Pinpoint the cell where the given text exists, returning its (x, y) midpoint coordinate. 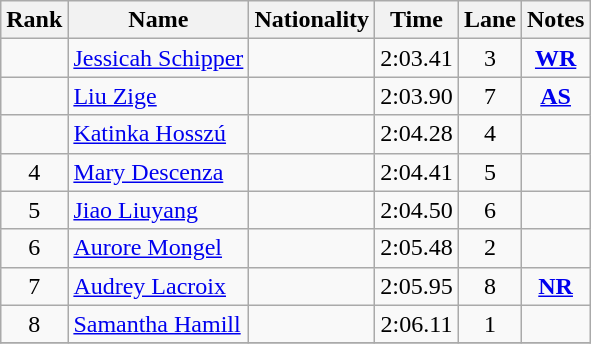
WR (555, 58)
Time (417, 20)
AS (555, 96)
Lane (490, 20)
Jessicah Schipper (158, 58)
Jiao Liuyang (158, 210)
Name (158, 20)
2 (490, 248)
2:03.90 (417, 96)
3 (490, 58)
2:05.95 (417, 286)
Aurore Mongel (158, 248)
Audrey Lacroix (158, 286)
2:04.28 (417, 134)
2:04.50 (417, 210)
Samantha Hamill (158, 324)
2:04.41 (417, 172)
2:06.11 (417, 324)
1 (490, 324)
Notes (555, 20)
Katinka Hosszú (158, 134)
2:05.48 (417, 248)
2:03.41 (417, 58)
Liu Zige (158, 96)
Nationality (312, 20)
Mary Descenza (158, 172)
NR (555, 286)
Rank (34, 20)
